Find where the given text appears and provide that cell's center as (x, y) coordinate. 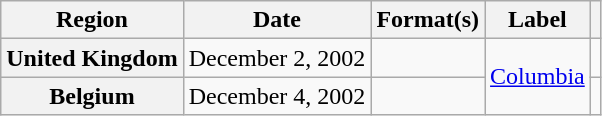
December 2, 2002 (277, 58)
Format(s) (428, 20)
December 4, 2002 (277, 96)
Region (92, 20)
Columbia (538, 77)
Date (277, 20)
United Kingdom (92, 58)
Label (538, 20)
Belgium (92, 96)
